For the text-containing cell, return its midpoint in [x, y] coordinate format. 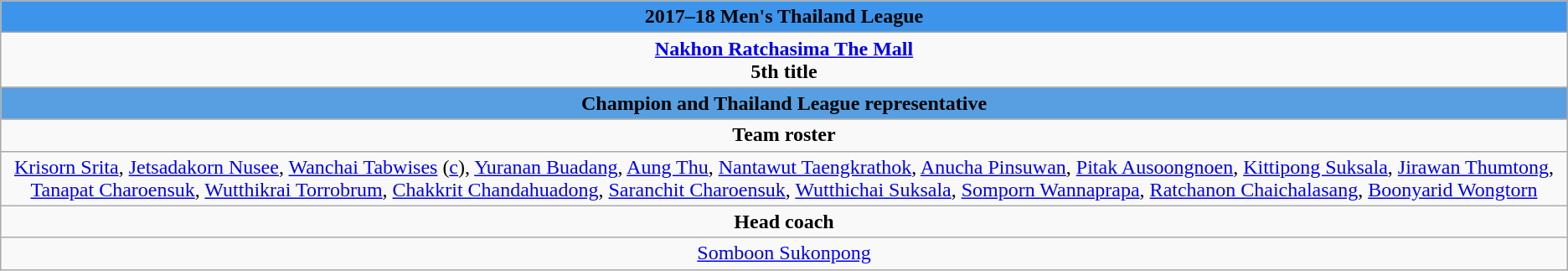
2017–18 Men's Thailand League [784, 17]
Team roster [784, 135]
Head coach [784, 221]
Nakhon Ratchasima The Mall5th title [784, 60]
Champion and Thailand League representative [784, 103]
Somboon Sukonpong [784, 253]
